Identify which cell holds the provided text, then report its [x, y] central coordinate. 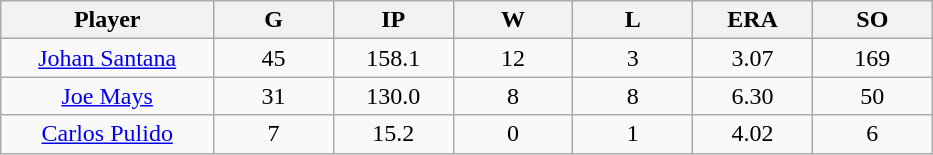
3.07 [753, 58]
6.30 [753, 96]
7 [274, 134]
3 [633, 58]
169 [872, 58]
Joe Mays [108, 96]
45 [274, 58]
130.0 [393, 96]
0 [513, 134]
6 [872, 134]
15.2 [393, 134]
IP [393, 20]
G [274, 20]
Player [108, 20]
4.02 [753, 134]
SO [872, 20]
Johan Santana [108, 58]
ERA [753, 20]
31 [274, 96]
Carlos Pulido [108, 134]
12 [513, 58]
50 [872, 96]
W [513, 20]
1 [633, 134]
158.1 [393, 58]
L [633, 20]
